From the cell containing the given text, extract its center point as (x, y) coordinate. 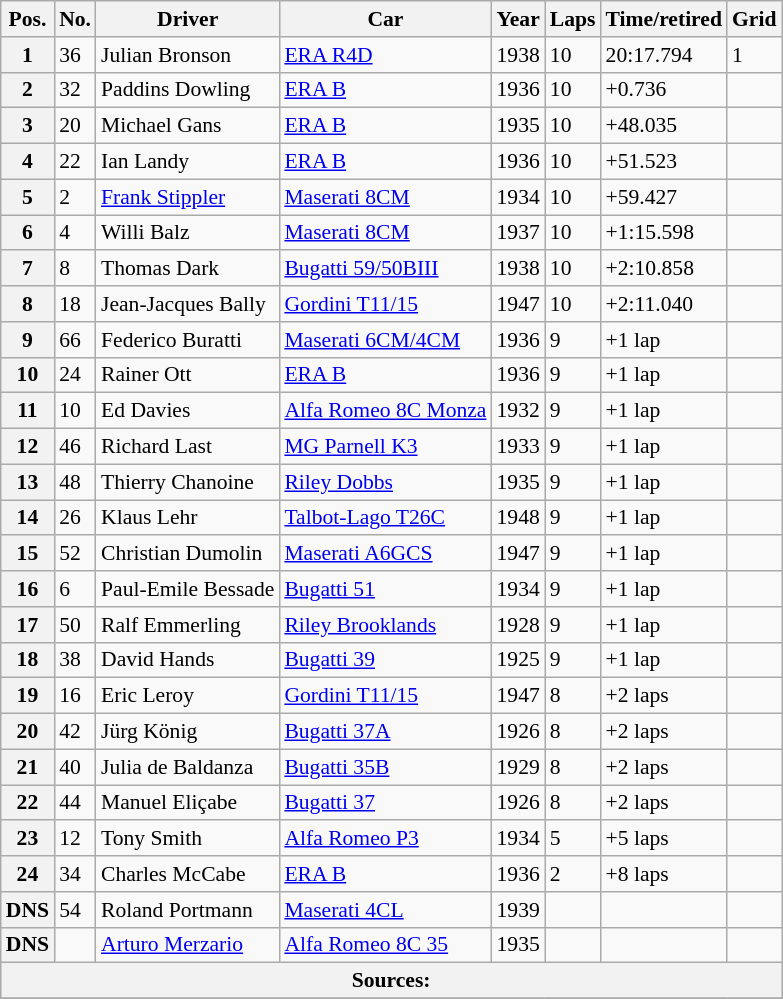
Maserati 4CL (385, 910)
42 (75, 732)
1929 (518, 767)
Tony Smith (188, 839)
Bugatti 37A (385, 732)
Bugatti 59/50BIII (385, 269)
Frank Stippler (188, 197)
Maserati 6CM/4CM (385, 340)
13 (28, 482)
+51.523 (664, 162)
1925 (518, 660)
Ian Landy (188, 162)
MG Parnell K3 (385, 447)
23 (28, 839)
34 (75, 874)
Car (385, 19)
38 (75, 660)
+2:11.040 (664, 304)
Charles McCabe (188, 874)
1933 (518, 447)
Christian Dumolin (188, 554)
Ralf Emmerling (188, 625)
Alfa Romeo 8C Monza (385, 411)
Pos. (28, 19)
Julia de Baldanza (188, 767)
Arturo Merzario (188, 945)
1932 (518, 411)
1939 (518, 910)
Year (518, 19)
50 (75, 625)
Michael Gans (188, 126)
Julian Bronson (188, 55)
11 (28, 411)
Paddins Dowling (188, 90)
Klaus Lehr (188, 518)
Rainer Ott (188, 375)
ERA R4D (385, 55)
Roland Portmann (188, 910)
+8 laps (664, 874)
52 (75, 554)
Sources: (392, 981)
Federico Buratti (188, 340)
44 (75, 803)
1928 (518, 625)
+48.035 (664, 126)
+2:10.858 (664, 269)
+5 laps (664, 839)
Talbot-Lago T26C (385, 518)
Richard Last (188, 447)
19 (28, 696)
Alfa Romeo 8C 35 (385, 945)
Thierry Chanoine (188, 482)
David Hands (188, 660)
1937 (518, 233)
1948 (518, 518)
Willi Balz (188, 233)
Bugatti 39 (385, 660)
Manuel Eliçabe (188, 803)
Riley Brooklands (385, 625)
Bugatti 37 (385, 803)
Eric Leroy (188, 696)
Riley Dobbs (385, 482)
32 (75, 90)
+1:15.598 (664, 233)
48 (75, 482)
Time/retired (664, 19)
Thomas Dark (188, 269)
20:17.794 (664, 55)
46 (75, 447)
21 (28, 767)
Ed Davies (188, 411)
No. (75, 19)
Paul-Emile Bessade (188, 589)
Alfa Romeo P3 (385, 839)
40 (75, 767)
36 (75, 55)
26 (75, 518)
Bugatti 51 (385, 589)
3 (28, 126)
66 (75, 340)
Jürg König (188, 732)
Driver (188, 19)
Laps (573, 19)
7 (28, 269)
Jean-Jacques Bally (188, 304)
Maserati A6GCS (385, 554)
15 (28, 554)
+0.736 (664, 90)
14 (28, 518)
Bugatti 35B (385, 767)
17 (28, 625)
Grid (754, 19)
+59.427 (664, 197)
54 (75, 910)
